Locate the cell with the specified text and output its [X, Y] center coordinate. 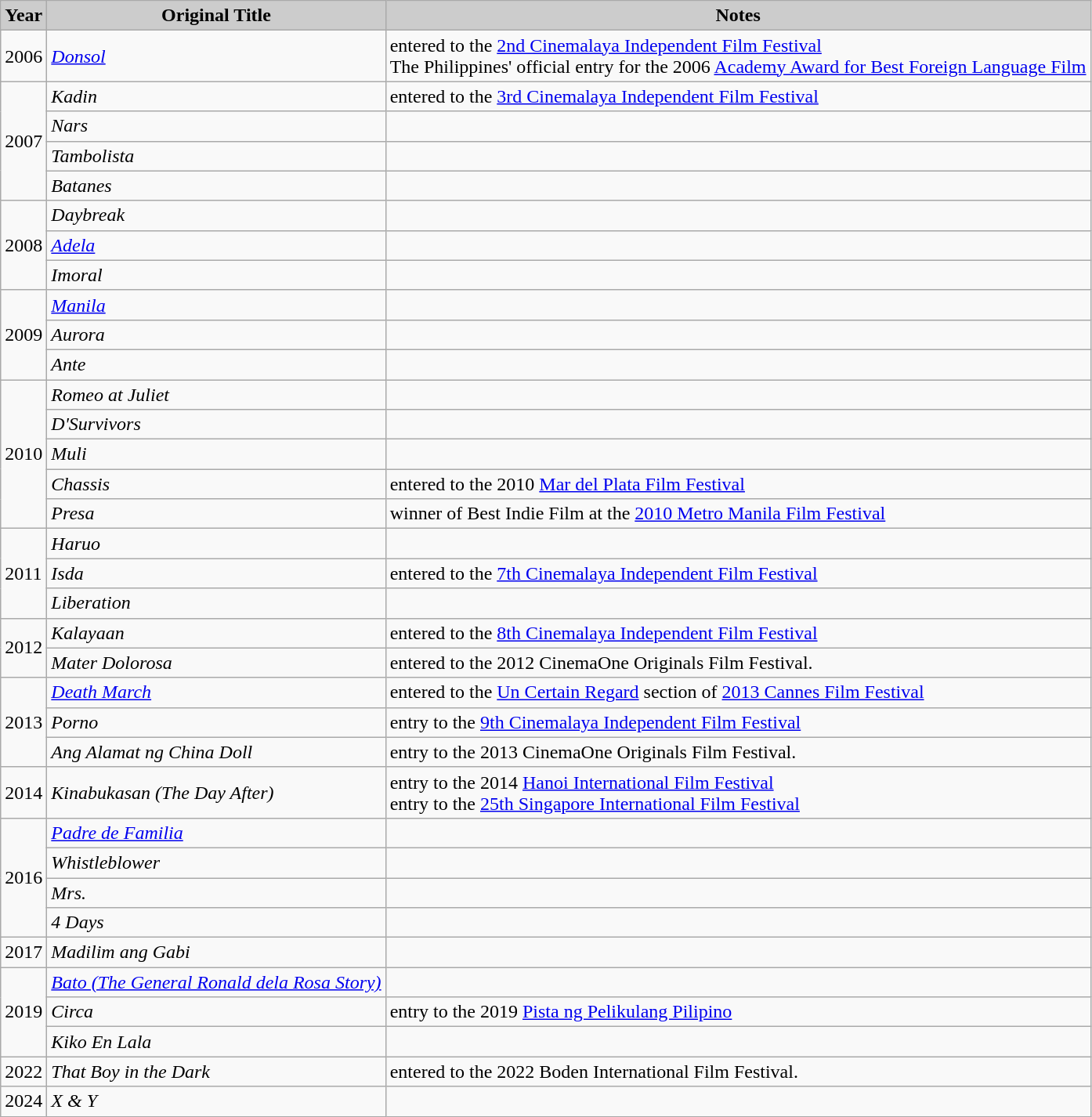
Notes [738, 16]
entry to the 9th Cinemalaya Independent Film Festival [738, 722]
2017 [24, 953]
4 Days [216, 923]
Chassis [216, 484]
Presa [216, 514]
X & Y [216, 1101]
Imoral [216, 275]
Kadin [216, 96]
Muli [216, 454]
Original Title [216, 16]
Tambolista [216, 156]
2016 [24, 877]
entered to the 2022 Boden International Film Festival. [738, 1072]
entered to the 2nd Cinemalaya Independent Film FestivalThe Philippines' official entry for the 2006 Academy Award for Best Foreign Language Film [738, 56]
Isda [216, 573]
entered to the 3rd Cinemalaya Independent Film Festival [738, 96]
winner of Best Indie Film at the 2010 Metro Manila Film Festival [738, 514]
entry to the 2019 Pista ng Pelikulang Pilipino [738, 1012]
Kiko En Lala [216, 1042]
D'Survivors [216, 425]
Daybreak [216, 215]
Death March [216, 692]
Porno [216, 722]
2008 [24, 245]
entered to the Un Certain Regard section of 2013 Cannes Film Festival [738, 692]
Romeo at Juliet [216, 394]
Mater Dolorosa [216, 663]
Aurora [216, 334]
Manila [216, 305]
Ang Alamat ng China Doll [216, 752]
Kalayaan [216, 633]
2012 [24, 648]
2006 [24, 56]
2011 [24, 573]
Batanes [216, 186]
2010 [24, 454]
Whistleblower [216, 862]
Kinabukasan (The Day After) [216, 793]
Mrs. [216, 892]
2009 [24, 334]
Madilim ang Gabi [216, 953]
2013 [24, 722]
entry to the 2014 Hanoi International Film Festivalentry to the 25th Singapore International Film Festival [738, 793]
Padre de Familia [216, 833]
entry to the 2013 CinemaOne Originals Film Festival. [738, 752]
2022 [24, 1072]
Nars [216, 126]
Donsol [216, 56]
entered to the 7th Cinemalaya Independent Film Festival [738, 573]
Adela [216, 245]
Circa [216, 1012]
Bato (The General Ronald dela Rosa Story) [216, 982]
2014 [24, 793]
Liberation [216, 603]
Haruo [216, 544]
Year [24, 16]
That Boy in the Dark [216, 1072]
Ante [216, 364]
2024 [24, 1101]
entered to the 2010 Mar del Plata Film Festival [738, 484]
2019 [24, 1012]
entered to the 8th Cinemalaya Independent Film Festival [738, 633]
entered to the 2012 CinemaOne Originals Film Festival. [738, 663]
2007 [24, 141]
